Detect which cell encompasses the target text, then output its [X, Y] center coordinate. 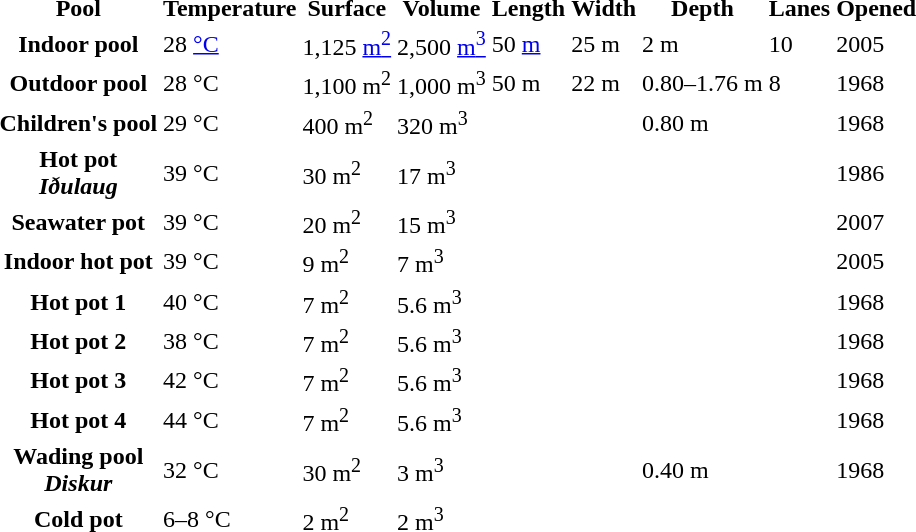
15 m3 [442, 222]
42 °C [230, 380]
1,100 m2 [347, 83]
7 m3 [442, 262]
1,000 m3 [442, 83]
38 °C [230, 341]
10 [799, 44]
44 °C [230, 420]
0.80–1.76 m [703, 83]
3 m3 [442, 470]
320 m3 [442, 123]
9 m2 [347, 262]
40 °C [230, 301]
22 m [604, 83]
8 [799, 83]
0.40 m [703, 470]
25 m [604, 44]
400 m2 [347, 123]
1,125 m2 [347, 44]
32 °C [230, 470]
20 m2 [347, 222]
2,500 m3 [442, 44]
17 m3 [442, 172]
0.80 m [703, 123]
2 m [703, 44]
29 °C [230, 123]
